Determine the [X, Y] coordinate at the center of the cell enclosing the given text.  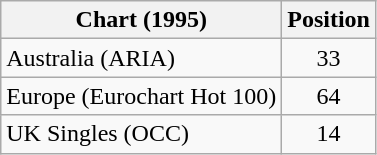
UK Singles (OCC) [142, 134]
Chart (1995) [142, 20]
64 [329, 96]
33 [329, 58]
Position [329, 20]
Europe (Eurochart Hot 100) [142, 96]
Australia (ARIA) [142, 58]
14 [329, 134]
